Search for the cell housing the specified text and yield its (X, Y) center coordinate. 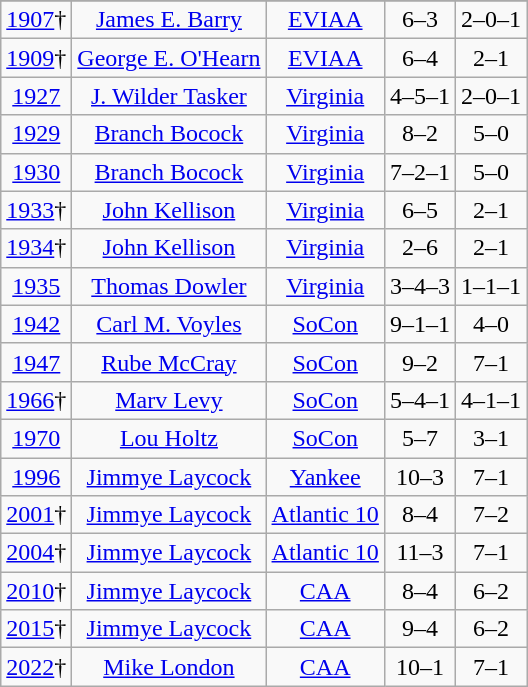
5–7 (420, 438)
4–0 (490, 324)
George E. O'Hearn (169, 58)
6–4 (420, 58)
5–4–1 (420, 400)
2004† (36, 553)
4–1–1 (490, 400)
4–5–1 (420, 96)
7–2–1 (420, 172)
Lou Holtz (169, 438)
J. Wilder Tasker (169, 96)
1970 (36, 438)
1909† (36, 58)
Rube McCray (169, 362)
1930 (36, 172)
1907† (36, 20)
3–1 (490, 438)
9–1–1 (420, 324)
3–4–3 (420, 286)
6–5 (420, 210)
1996 (36, 477)
James E. Barry (169, 20)
7–2 (490, 515)
Mike London (169, 667)
8–2 (420, 134)
2022† (36, 667)
1942 (36, 324)
1947 (36, 362)
9–4 (420, 629)
2015† (36, 629)
9–2 (420, 362)
Yankee (325, 477)
11–3 (420, 553)
Thomas Dowler (169, 286)
10–3 (420, 477)
1929 (36, 134)
1–1–1 (490, 286)
6–3 (420, 20)
2001† (36, 515)
1935 (36, 286)
1966† (36, 400)
Carl M. Voyles (169, 324)
2010† (36, 591)
1934† (36, 248)
1927 (36, 96)
1933† (36, 210)
2–6 (420, 248)
10–1 (420, 667)
Marv Levy (169, 400)
